Search for the cell housing the specified text and yield its [x, y] center coordinate. 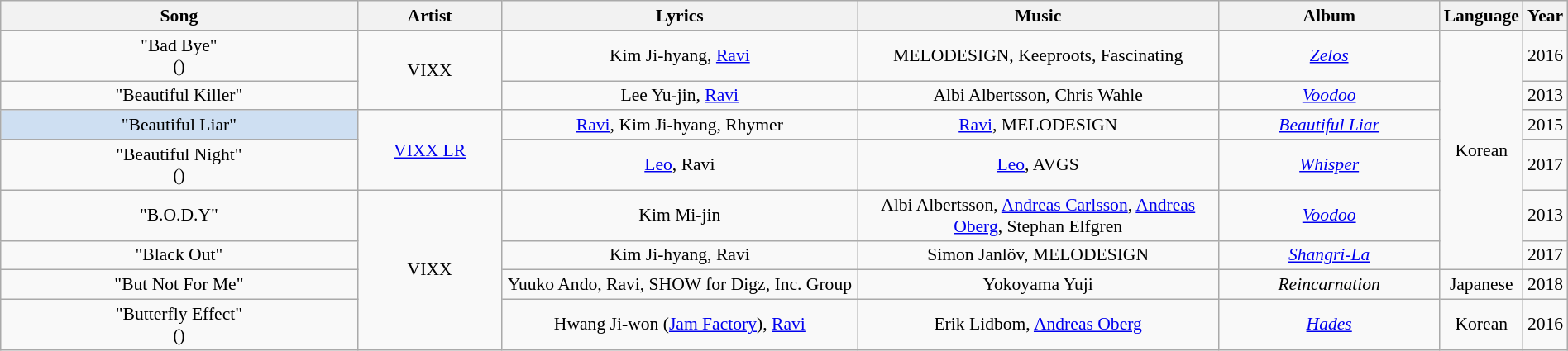
Leo, Ravi [680, 165]
Song [179, 16]
Japanese [1482, 285]
Erik Lidbom, Andreas Oberg [1039, 324]
"Butterfly Effect"() [179, 324]
Reincarnation [1330, 285]
"Beautiful Killer" [179, 96]
Yuuko Ando, Ravi, SHOW for Digz, Inc. Group [680, 285]
Music [1039, 16]
2018 [1545, 285]
"B.O.D.Y" [179, 215]
Year [1545, 16]
Kim Mi-jin [680, 215]
Lee Yu-jin, Ravi [680, 96]
Hades [1330, 324]
Hwang Ji-won (Jam Factory), Ravi [680, 324]
Zelos [1330, 55]
2015 [1545, 125]
"Beautiful Night" () [179, 165]
Language [1482, 16]
Yokoyama Yuji [1039, 285]
Shangri-La [1330, 255]
Simon Janlöv, MELODESIGN [1039, 255]
Album [1330, 16]
"Black Out" [179, 255]
Ravi, Kim Ji-hyang, Rhymer [680, 125]
MELODESIGN, Keeproots, Fascinating [1039, 55]
Whisper [1330, 165]
"Beautiful Liar" [179, 125]
VIXX LR [430, 150]
Beautiful Liar [1330, 125]
Albi Albertsson, Andreas Carlsson, Andreas Oberg, Stephan Elfgren [1039, 215]
Ravi, MELODESIGN [1039, 125]
Albi Albertsson, Chris Wahle [1039, 96]
Artist [430, 16]
"But Not For Me" [179, 285]
Leo, AVGS [1039, 165]
Lyrics [680, 16]
"Bad Bye"() [179, 55]
